Scan for the cell matching the given text and deliver its [X, Y] coordinate at center. 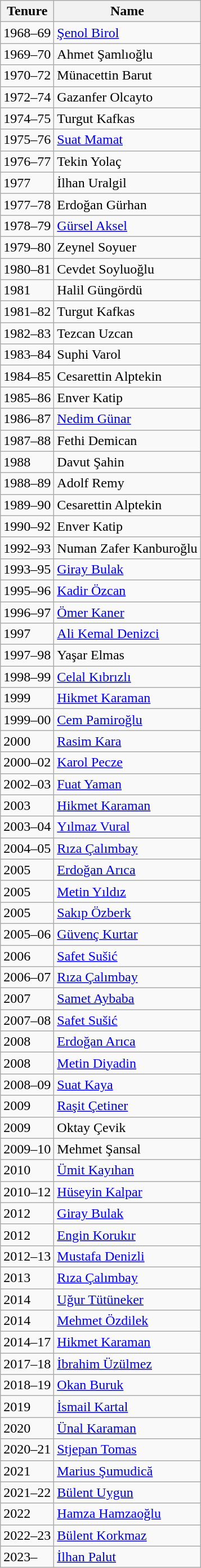
Uğur Tütüneker [127, 1299]
İlhan Uralgil [127, 183]
Hamza Hamzaoğlu [127, 1514]
1977 [27, 183]
Kadir Özcan [127, 591]
2006–07 [27, 977]
2013 [27, 1278]
2000 [27, 741]
Mehmet Özdilek [127, 1321]
Gazanfer Olcayto [127, 97]
2022–23 [27, 1535]
Stjepan Tomas [127, 1450]
2020 [27, 1428]
1984–85 [27, 376]
Davut Şahin [127, 462]
1981 [27, 290]
2005–06 [27, 934]
2021 [27, 1471]
2007–08 [27, 1020]
Oktay Çevik [127, 1127]
Engin Korukır [127, 1235]
Mustafa Denizli [127, 1256]
1985–86 [27, 398]
1976–77 [27, 161]
2007 [27, 999]
Nedim Günar [127, 419]
1997 [27, 634]
Tezcan Uzcan [127, 333]
2010–12 [27, 1192]
Karol Pecze [127, 763]
Metin Diyadin [127, 1063]
Güvenç Kurtar [127, 934]
Tenure [27, 11]
2014–17 [27, 1342]
2002–03 [27, 784]
1980–81 [27, 269]
Cevdet Soyluoğlu [127, 269]
Fethi Demican [127, 441]
2003 [27, 805]
1979–80 [27, 247]
1968–69 [27, 33]
1998–99 [27, 677]
2023– [27, 1557]
2020–21 [27, 1450]
Bülent Uygun [127, 1492]
Şenol Birol [127, 33]
Ali Kemal Denizci [127, 634]
1975–76 [27, 140]
Suat Mamat [127, 140]
1993–95 [27, 569]
1988 [27, 462]
İsmail Kartal [127, 1407]
1988–89 [27, 483]
Suat Kaya [127, 1085]
Name [127, 11]
Adolf Remy [127, 483]
2022 [27, 1514]
Suphi Varol [127, 355]
İbrahim Üzülmez [127, 1364]
Mehmet Şansal [127, 1149]
Zeynel Soyuer [127, 247]
Ümit Kayıhan [127, 1170]
1986–87 [27, 419]
1997–98 [27, 655]
Hüseyin Kalpar [127, 1192]
Tekin Yolaç [127, 161]
1996–97 [27, 612]
2012–13 [27, 1256]
1981–82 [27, 312]
Samet Aybaba [127, 999]
2000–02 [27, 763]
1982–83 [27, 333]
1974–75 [27, 118]
1969–70 [27, 54]
İlhan Palut [127, 1557]
2019 [27, 1407]
Cem Pamiroğlu [127, 720]
Celal Kıbrızlı [127, 677]
1972–74 [27, 97]
1978–79 [27, 226]
Gürsel Aksel [127, 226]
Rasim Kara [127, 741]
1995–96 [27, 591]
1992–93 [27, 548]
1989–90 [27, 505]
Ahmet Şamlıoğlu [127, 54]
1990–92 [27, 526]
Ünal Karaman [127, 1428]
Fuat Yaman [127, 784]
1970–72 [27, 76]
2021–22 [27, 1492]
2006 [27, 956]
2018–19 [27, 1385]
1999–00 [27, 720]
2004–05 [27, 848]
Raşit Çetiner [127, 1106]
Münacettin Barut [127, 76]
2008–09 [27, 1085]
2009–10 [27, 1149]
Halil Güngördü [127, 290]
1987–88 [27, 441]
Yılmaz Vural [127, 827]
Ömer Kaner [127, 612]
Bülent Korkmaz [127, 1535]
Okan Buruk [127, 1385]
1999 [27, 698]
2003–04 [27, 827]
2017–18 [27, 1364]
Metin Yıldız [127, 891]
Yaşar Elmas [127, 655]
1983–84 [27, 355]
Erdoğan Gürhan [127, 204]
Marius Şumudică [127, 1471]
2010 [27, 1170]
1977–78 [27, 204]
Sakıp Özberk [127, 913]
Numan Zafer Kanburoğlu [127, 548]
